Determine the (x, y) coordinate at the center of the cell enclosing the given text.  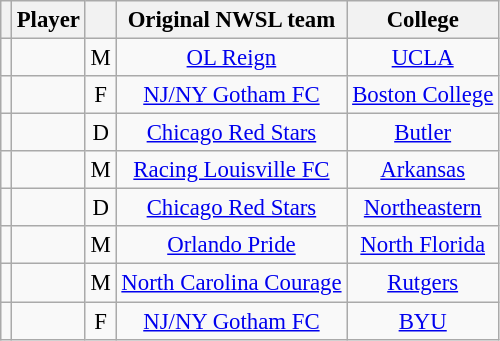
BYU (423, 321)
Arkansas (423, 170)
Northeastern (423, 208)
North Carolina Courage (232, 283)
Original NWSL team (232, 20)
North Florida (423, 245)
OL Reign (232, 58)
Rutgers (423, 283)
College (423, 20)
Player (48, 20)
UCLA (423, 58)
Orlando Pride (232, 245)
Boston College (423, 95)
Butler (423, 133)
Racing Louisville FC (232, 170)
